Capture the cell that displays the provided text and extract its [X, Y] central coordinate. 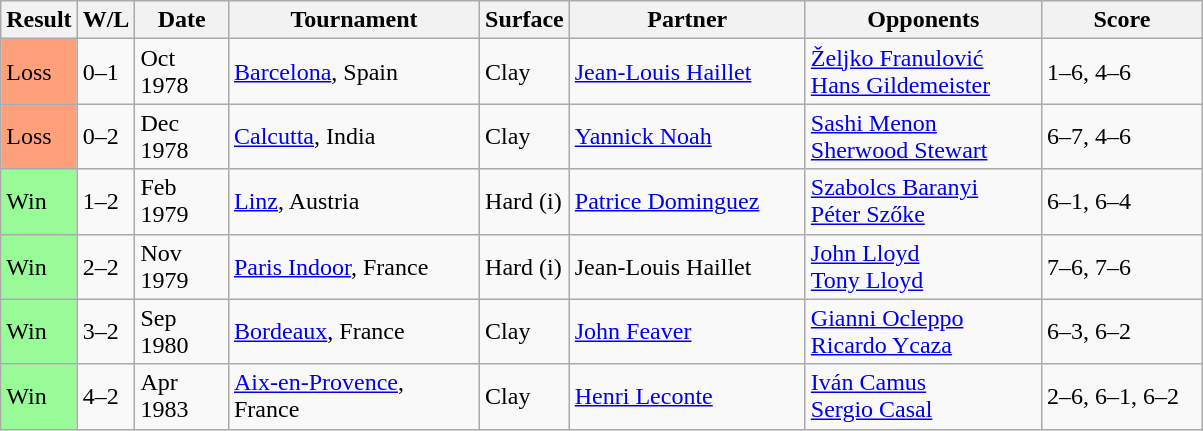
Yannick Noah [687, 136]
Result [39, 20]
Feb 1979 [182, 202]
Nov 1979 [182, 266]
Partner [687, 20]
Apr 1983 [182, 396]
Sashi Menon Sherwood Stewart [923, 136]
Opponents [923, 20]
2–6, 6–1, 6–2 [1122, 396]
Tournament [354, 20]
Szabolcs Baranyi Péter Szőke [923, 202]
Patrice Dominguez [687, 202]
1–6, 4–6 [1122, 72]
W/L [106, 20]
Gianni Ocleppo Ricardo Ycaza [923, 332]
Željko Franulović Hans Gildemeister [923, 72]
0–2 [106, 136]
6–1, 6–4 [1122, 202]
John Feaver [687, 332]
Barcelona, Spain [354, 72]
1–2 [106, 202]
0–1 [106, 72]
6–3, 6–2 [1122, 332]
Henri Leconte [687, 396]
3–2 [106, 332]
Date [182, 20]
Surface [525, 20]
Oct 1978 [182, 72]
Calcutta, India [354, 136]
Score [1122, 20]
Bordeaux, France [354, 332]
7–6, 7–6 [1122, 266]
2–2 [106, 266]
4–2 [106, 396]
Sep 1980 [182, 332]
Iván Camus Sergio Casal [923, 396]
Linz, Austria [354, 202]
John Lloyd Tony Lloyd [923, 266]
Paris Indoor, France [354, 266]
6–7, 4–6 [1122, 136]
Dec 1978 [182, 136]
Aix-en-Provence, France [354, 396]
